For the text-containing cell, return its midpoint in (x, y) coordinate format. 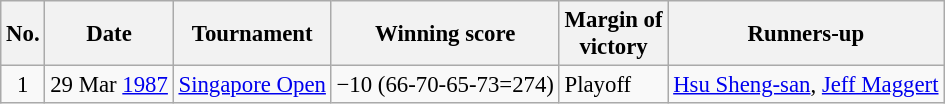
No. (23, 34)
Singapore Open (252, 85)
Runners-up (806, 34)
−10 (66-70-65-73=274) (445, 85)
Margin ofvictory (614, 34)
Date (109, 34)
29 Mar 1987 (109, 85)
1 (23, 85)
Hsu Sheng-san, Jeff Maggert (806, 85)
Winning score (445, 34)
Playoff (614, 85)
Tournament (252, 34)
